Detect which cell encompasses the target text, then output its [X, Y] center coordinate. 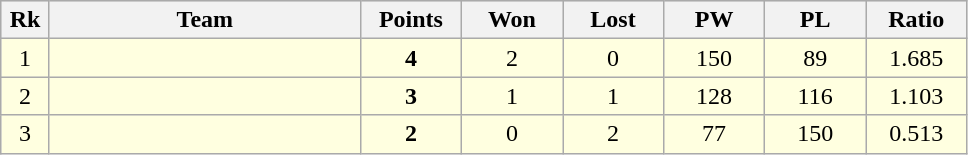
PW [714, 20]
Ratio [916, 20]
0.513 [916, 134]
1.685 [916, 58]
Rk [26, 20]
128 [714, 96]
Points [410, 20]
Won [512, 20]
1.103 [916, 96]
116 [816, 96]
Team [204, 20]
PL [816, 20]
89 [816, 58]
4 [410, 58]
Lost [612, 20]
77 [714, 134]
